Determine the [x, y] coordinate at the center of the cell enclosing the given text.  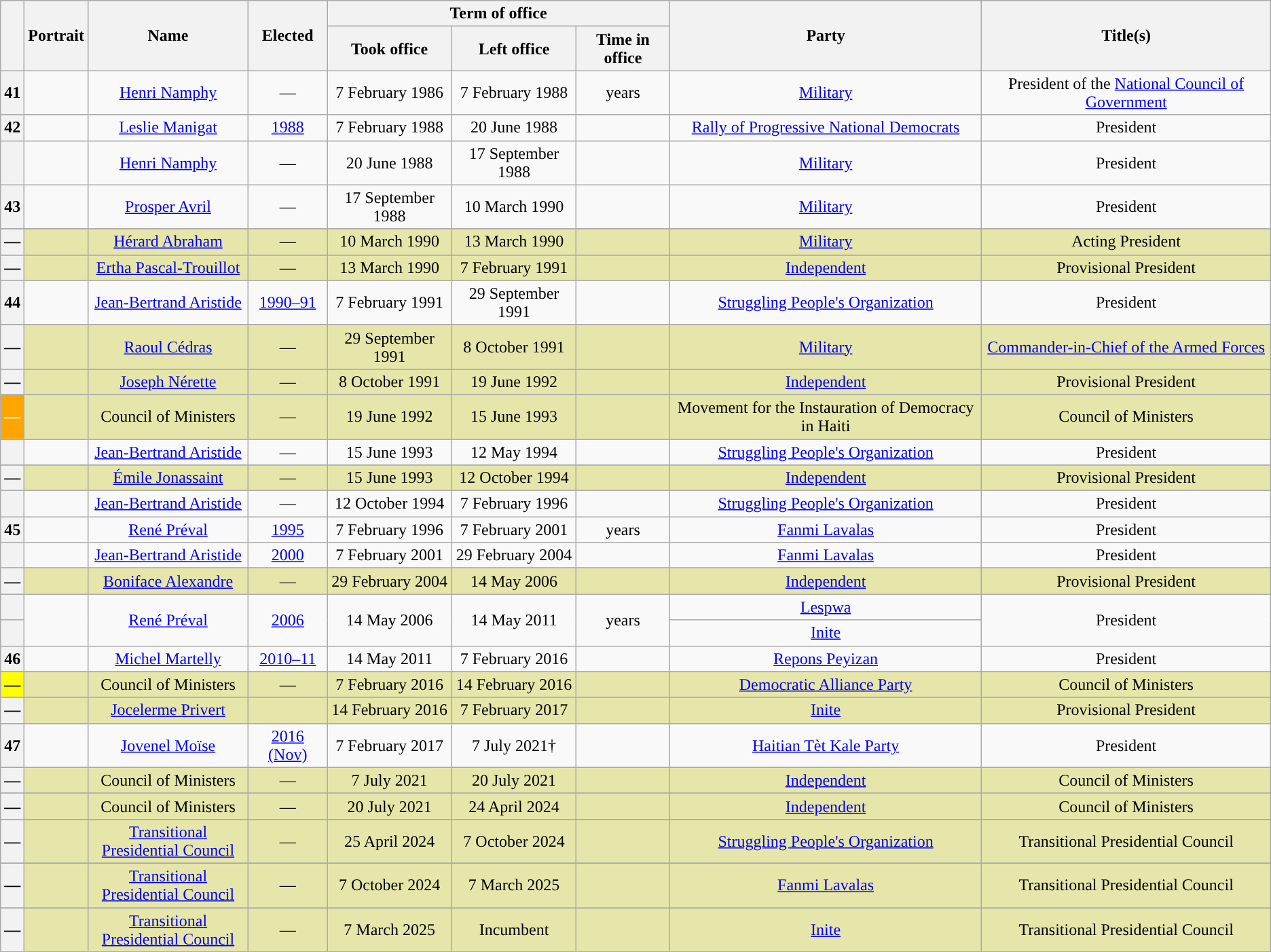
Haitian Tèt Kale Party [826, 746]
7 February 1986 [390, 92]
43 [12, 206]
Acting President [1126, 242]
2000 [288, 555]
Hérard Abraham [168, 242]
Portrait [56, 35]
Incumbent [513, 929]
Name [168, 35]
Party [826, 35]
President of the National Council of Government [1126, 92]
1995 [288, 530]
25 April 2024 [390, 841]
Joseph Nérette [168, 382]
Movement for the Instauration of Democracy in Haiti [826, 417]
Commander-in-Chief of the Armed Forces [1126, 346]
Prosper Avril [168, 206]
46 [12, 659]
1988 [288, 128]
12 May 1994 [513, 452]
2006 [288, 620]
Repons Peyizan [826, 659]
Time in office [623, 49]
7 July 2021† [513, 746]
Boniface Alexandre [168, 581]
Leslie Manigat [168, 128]
Democratic Alliance Party [826, 684]
2016 (Nov) [288, 746]
Title(s) [1126, 35]
Michel Martelly [168, 659]
Ertha Pascal-Trouillot [168, 268]
Jovenel Moïse [168, 746]
41 [12, 92]
42 [12, 128]
7 July 2021 [390, 780]
44 [12, 303]
Term of office [498, 14]
Took office [390, 49]
Jocelerme Privert [168, 710]
45 [12, 530]
Elected [288, 35]
47 [12, 746]
24 April 2024 [513, 806]
Émile Jonassaint [168, 478]
Raoul Cédras [168, 346]
2010–11 [288, 659]
Rally of Progressive National Democrats [826, 128]
Lespwa [826, 607]
Left office [513, 49]
1990–91 [288, 303]
